From the cell containing the given text, extract its center point as (x, y) coordinate. 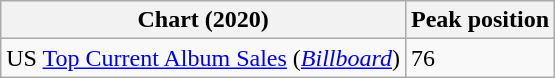
Chart (2020) (204, 20)
76 (480, 58)
US Top Current Album Sales (Billboard) (204, 58)
Peak position (480, 20)
